Return [X, Y] of the center of cell containing provided text 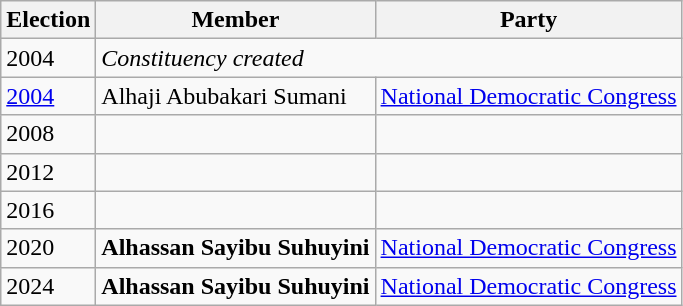
2020 [48, 248]
Party [528, 20]
2024 [48, 286]
Alhaji Abubakari Sumani [236, 96]
2016 [48, 210]
Constituency created [389, 58]
Member [236, 20]
Election [48, 20]
2008 [48, 134]
2012 [48, 172]
